Extract the [X, Y] coordinate from the center of the cell holding the provided text.  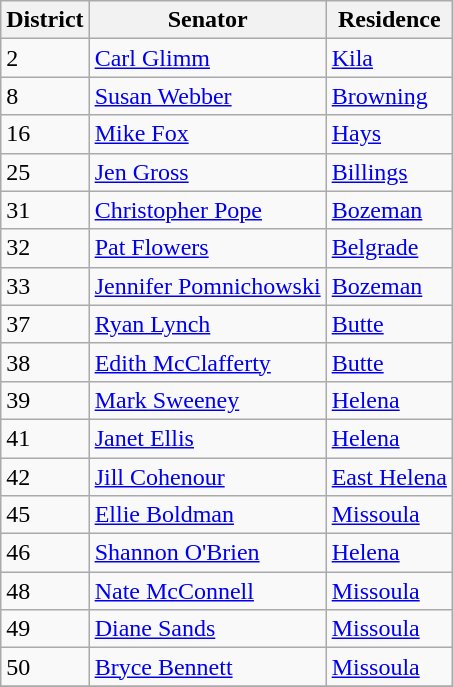
Billings [389, 172]
Nate McConnell [208, 591]
Jen Gross [208, 172]
Ellie Boldman [208, 515]
25 [45, 172]
Mike Fox [208, 134]
Diane Sands [208, 629]
Susan Webber [208, 96]
Janet Ellis [208, 438]
Jill Cohenour [208, 477]
32 [45, 248]
Shannon O'Brien [208, 553]
Ryan Lynch [208, 324]
2 [45, 58]
Christopher Pope [208, 210]
42 [45, 477]
41 [45, 438]
District [45, 20]
Carl Glimm [208, 58]
31 [45, 210]
Hays [389, 134]
Edith McClafferty [208, 362]
Senator [208, 20]
38 [45, 362]
Browning [389, 96]
33 [45, 286]
Mark Sweeney [208, 400]
39 [45, 400]
37 [45, 324]
Residence [389, 20]
Bryce Bennett [208, 667]
8 [45, 96]
East Helena [389, 477]
48 [45, 591]
Jennifer Pomnichowski [208, 286]
Belgrade [389, 248]
49 [45, 629]
50 [45, 667]
Pat Flowers [208, 248]
45 [45, 515]
46 [45, 553]
Kila [389, 58]
16 [45, 134]
